Search for the cell housing the specified text and yield its [x, y] center coordinate. 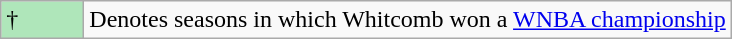
† [42, 20]
Denotes seasons in which Whitcomb won a WNBA championship [408, 20]
